Identify which cell holds the provided text, then report its [x, y] central coordinate. 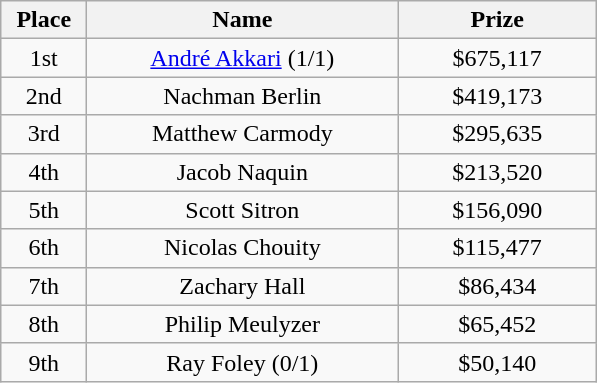
1st [44, 58]
7th [44, 286]
5th [44, 210]
Nachman Berlin [242, 96]
Zachary Hall [242, 286]
$50,140 [498, 362]
$213,520 [498, 172]
$675,117 [498, 58]
4th [44, 172]
$295,635 [498, 134]
Ray Foley (0/1) [242, 362]
$156,090 [498, 210]
Matthew Carmody [242, 134]
Name [242, 20]
Prize [498, 20]
2nd [44, 96]
$65,452 [498, 324]
$419,173 [498, 96]
$115,477 [498, 248]
3rd [44, 134]
Philip Meulyzer [242, 324]
8th [44, 324]
6th [44, 248]
Place [44, 20]
Scott Sitron [242, 210]
9th [44, 362]
André Akkari (1/1) [242, 58]
Nicolas Chouity [242, 248]
Jacob Naquin [242, 172]
$86,434 [498, 286]
